Output the (X, Y) coordinate of the center of the cell containing the given text.  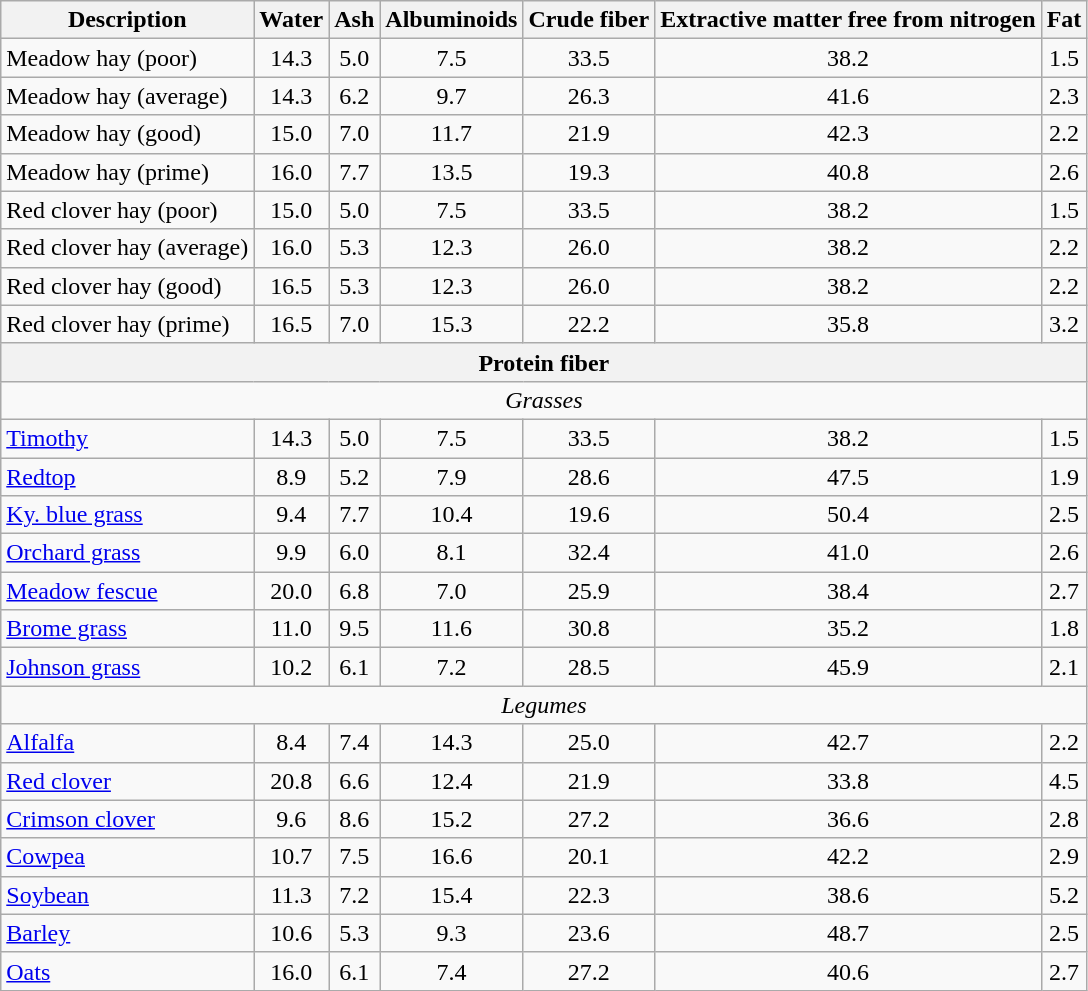
6.6 (354, 781)
Meadow hay (poor) (128, 58)
16.6 (452, 857)
15.2 (452, 819)
23.6 (589, 933)
7.9 (452, 477)
11.6 (452, 629)
Crimson clover (128, 819)
40.6 (848, 971)
30.8 (589, 629)
6.8 (354, 591)
36.6 (848, 819)
50.4 (848, 515)
Ash (354, 20)
8.1 (452, 553)
Extractive matter free from nitrogen (848, 20)
Description (128, 20)
Meadow hay (average) (128, 96)
40.8 (848, 172)
10.4 (452, 515)
8.6 (354, 819)
2.9 (1064, 857)
38.4 (848, 591)
Orchard grass (128, 553)
10.7 (292, 857)
Oats (128, 971)
8.4 (292, 743)
Soybean (128, 895)
9.6 (292, 819)
45.9 (848, 667)
19.6 (589, 515)
12.4 (452, 781)
Barley (128, 933)
20.0 (292, 591)
1.8 (1064, 629)
15.3 (452, 324)
48.7 (848, 933)
Alfalfa (128, 743)
25.9 (589, 591)
Brome grass (128, 629)
Red clover hay (good) (128, 286)
9.3 (452, 933)
3.2 (1064, 324)
9.5 (354, 629)
4.5 (1064, 781)
25.0 (589, 743)
28.5 (589, 667)
Protein fiber (544, 362)
9.4 (292, 515)
8.9 (292, 477)
9.7 (452, 96)
Red clover hay (poor) (128, 210)
2.1 (1064, 667)
Timothy (128, 438)
Red clover (128, 781)
Meadow fescue (128, 591)
6.2 (354, 96)
22.3 (589, 895)
10.6 (292, 933)
13.5 (452, 172)
42.3 (848, 134)
28.6 (589, 477)
32.4 (589, 553)
41.6 (848, 96)
2.3 (1064, 96)
15.4 (452, 895)
Water (292, 20)
Redtop (128, 477)
42.7 (848, 743)
6.0 (354, 553)
47.5 (848, 477)
1.9 (1064, 477)
Meadow hay (good) (128, 134)
Albuminoids (452, 20)
Ky. blue grass (128, 515)
33.8 (848, 781)
26.3 (589, 96)
Fat (1064, 20)
11.7 (452, 134)
9.9 (292, 553)
11.3 (292, 895)
22.2 (589, 324)
Grasses (544, 400)
38.6 (848, 895)
19.3 (589, 172)
10.2 (292, 667)
35.8 (848, 324)
42.2 (848, 857)
Meadow hay (prime) (128, 172)
2.8 (1064, 819)
35.2 (848, 629)
Legumes (544, 705)
Red clover hay (average) (128, 248)
Crude fiber (589, 20)
Red clover hay (prime) (128, 324)
Johnson grass (128, 667)
41.0 (848, 553)
11.0 (292, 629)
Cowpea (128, 857)
20.8 (292, 781)
20.1 (589, 857)
